Output the [x, y] coordinate of the center of the cell containing the given text.  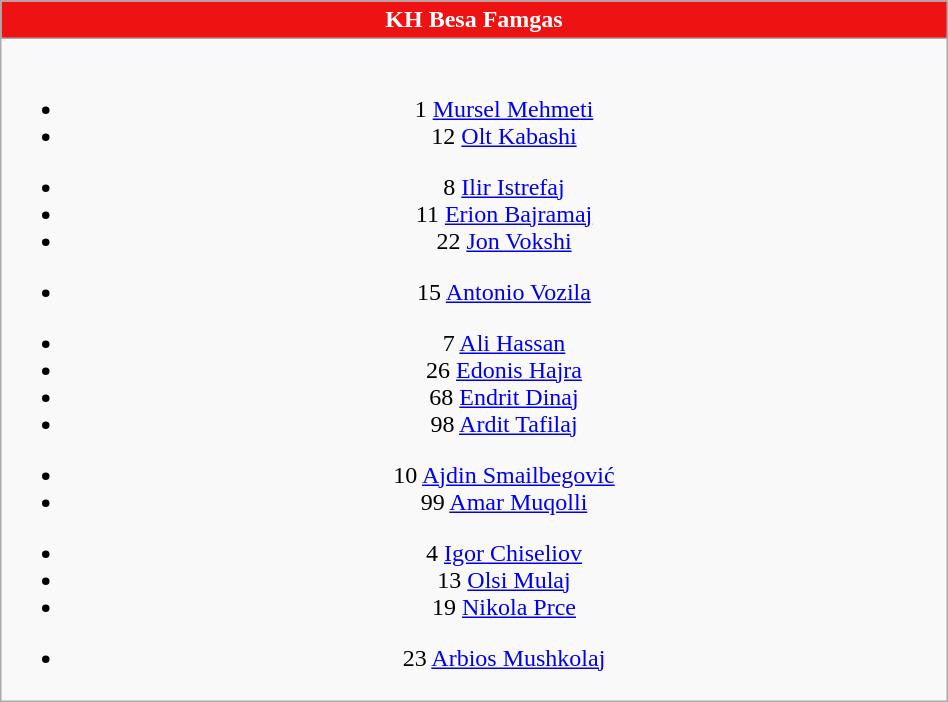
KH Besa Famgas [474, 20]
